Identify which cell holds the provided text, then report its [X, Y] central coordinate. 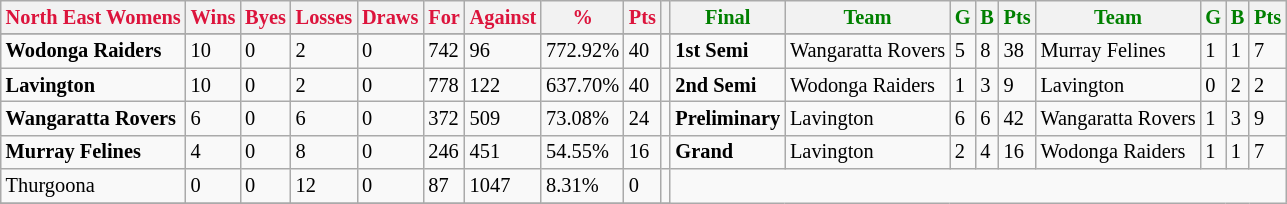
Losses [324, 17]
372 [444, 118]
122 [504, 85]
509 [504, 118]
42 [1018, 118]
73.08% [582, 118]
2nd Semi [728, 85]
Final [728, 17]
% [582, 17]
778 [444, 85]
Against [504, 17]
Thurgoona [94, 186]
1047 [504, 186]
12 [324, 186]
24 [642, 118]
637.70% [582, 85]
87 [444, 186]
Preliminary [728, 118]
Byes [265, 17]
Grand [728, 152]
742 [444, 51]
451 [504, 152]
North East Womens [94, 17]
For [444, 17]
246 [444, 152]
772.92% [582, 51]
1st Semi [728, 51]
Draws [390, 17]
54.55% [582, 152]
8.31% [582, 186]
Wins [214, 17]
5 [963, 51]
96 [504, 51]
38 [1018, 51]
